Find where the given text appears and provide that cell's center as (X, Y) coordinate. 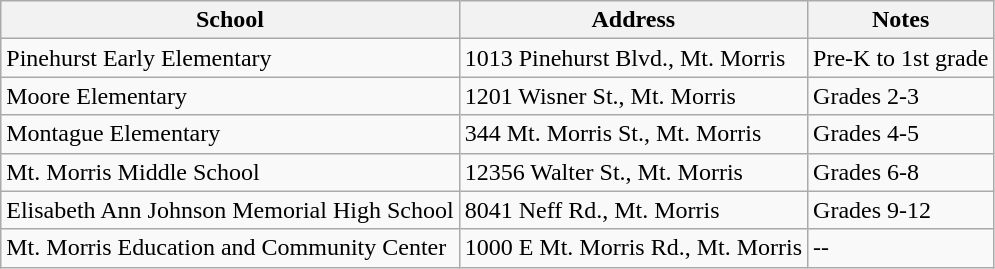
Pre-K to 1st grade (901, 58)
8041 Neff Rd., Mt. Morris (633, 210)
Mt. Morris Education and Community Center (230, 248)
Grades 4-5 (901, 134)
344 Mt. Morris St., Mt. Morris (633, 134)
Notes (901, 20)
1013 Pinehurst Blvd., Mt. Morris (633, 58)
1000 E Mt. Morris Rd., Mt. Morris (633, 248)
Mt. Morris Middle School (230, 172)
Address (633, 20)
Pinehurst Early Elementary (230, 58)
Grades 9-12 (901, 210)
1201 Wisner St., Mt. Morris (633, 96)
Moore Elementary (230, 96)
Montague Elementary (230, 134)
12356 Walter St., Mt. Morris (633, 172)
Elisabeth Ann Johnson Memorial High School (230, 210)
Grades 2-3 (901, 96)
Grades 6-8 (901, 172)
School (230, 20)
-- (901, 248)
